Extract the [X, Y] coordinate from the center of the cell holding the provided text.  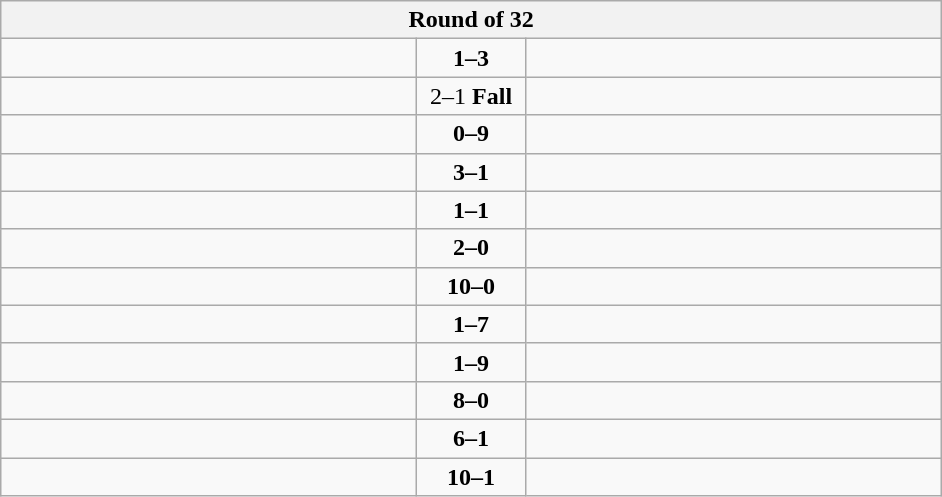
1–7 [472, 324]
10–1 [472, 477]
10–0 [472, 286]
1–1 [472, 210]
6–1 [472, 438]
8–0 [472, 400]
2–1 Fall [472, 96]
3–1 [472, 172]
2–0 [472, 248]
Round of 32 [472, 20]
1–9 [472, 362]
1–3 [472, 58]
0–9 [472, 134]
